Locate the cell with the specified text and output its (x, y) center coordinate. 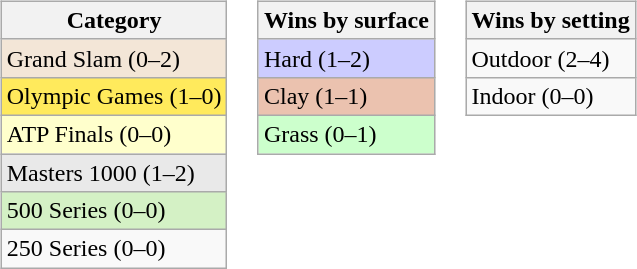
Wins by setting (550, 20)
Grand Slam (0–2) (114, 58)
250 Series (0–0) (114, 249)
Hard (1–2) (346, 58)
Outdoor (2–4) (550, 58)
Indoor (0–0) (550, 96)
Grass (0–1) (346, 134)
500 Series (0–0) (114, 211)
Masters 1000 (1–2) (114, 173)
ATP Finals (0–0) (114, 134)
Category (114, 20)
Olympic Games (1–0) (114, 96)
Wins by surface (346, 20)
Clay (1–1) (346, 96)
